Find where the given text appears and provide that cell's center as [x, y] coordinate. 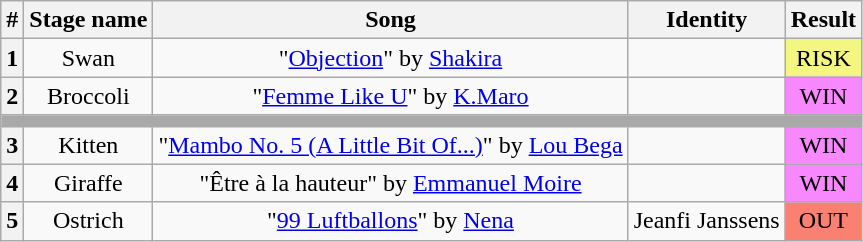
2 [12, 96]
1 [12, 58]
"Objection" by Shakira [390, 58]
Broccoli [88, 96]
5 [12, 221]
Giraffe [88, 183]
"Mambo No. 5 (A Little Bit Of...)" by Lou Bega [390, 145]
Ostrich [88, 221]
"Femme Like U" by K.Maro [390, 96]
Kitten [88, 145]
Swan [88, 58]
Song [390, 20]
Jeanfi Janssens [706, 221]
OUT [823, 221]
RISK [823, 58]
# [12, 20]
Result [823, 20]
3 [12, 145]
Identity [706, 20]
"Être à la hauteur" by Emmanuel Moire [390, 183]
"99 Luftballons" by Nena [390, 221]
4 [12, 183]
Stage name [88, 20]
